Extract the (X, Y) coordinate from the center of the cell holding the provided text.  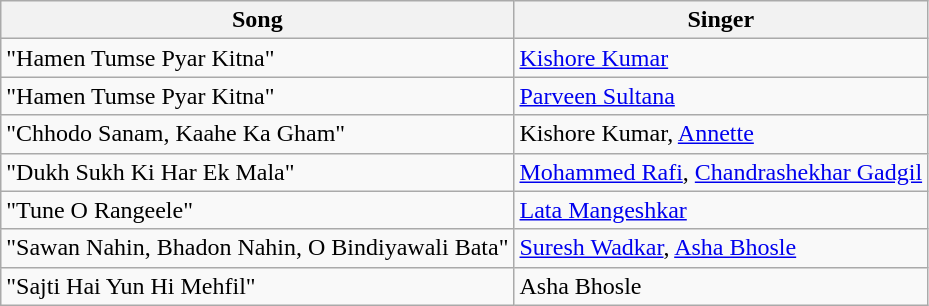
"Tune O Rangeele" (258, 210)
"Sajti Hai Yun Hi Mehfil" (258, 286)
Asha Bhosle (721, 286)
Suresh Wadkar, Asha Bhosle (721, 248)
Kishore Kumar (721, 58)
Song (258, 20)
"Sawan Nahin, Bhadon Nahin, O Bindiyawali Bata" (258, 248)
Kishore Kumar, Annette (721, 134)
"Chhodo Sanam, Kaahe Ka Gham" (258, 134)
"Dukh Sukh Ki Har Ek Mala" (258, 172)
Lata Mangeshkar (721, 210)
Mohammed Rafi, Chandrashekhar Gadgil (721, 172)
Parveen Sultana (721, 96)
Singer (721, 20)
